Identify which cell holds the provided text, then report its (X, Y) central coordinate. 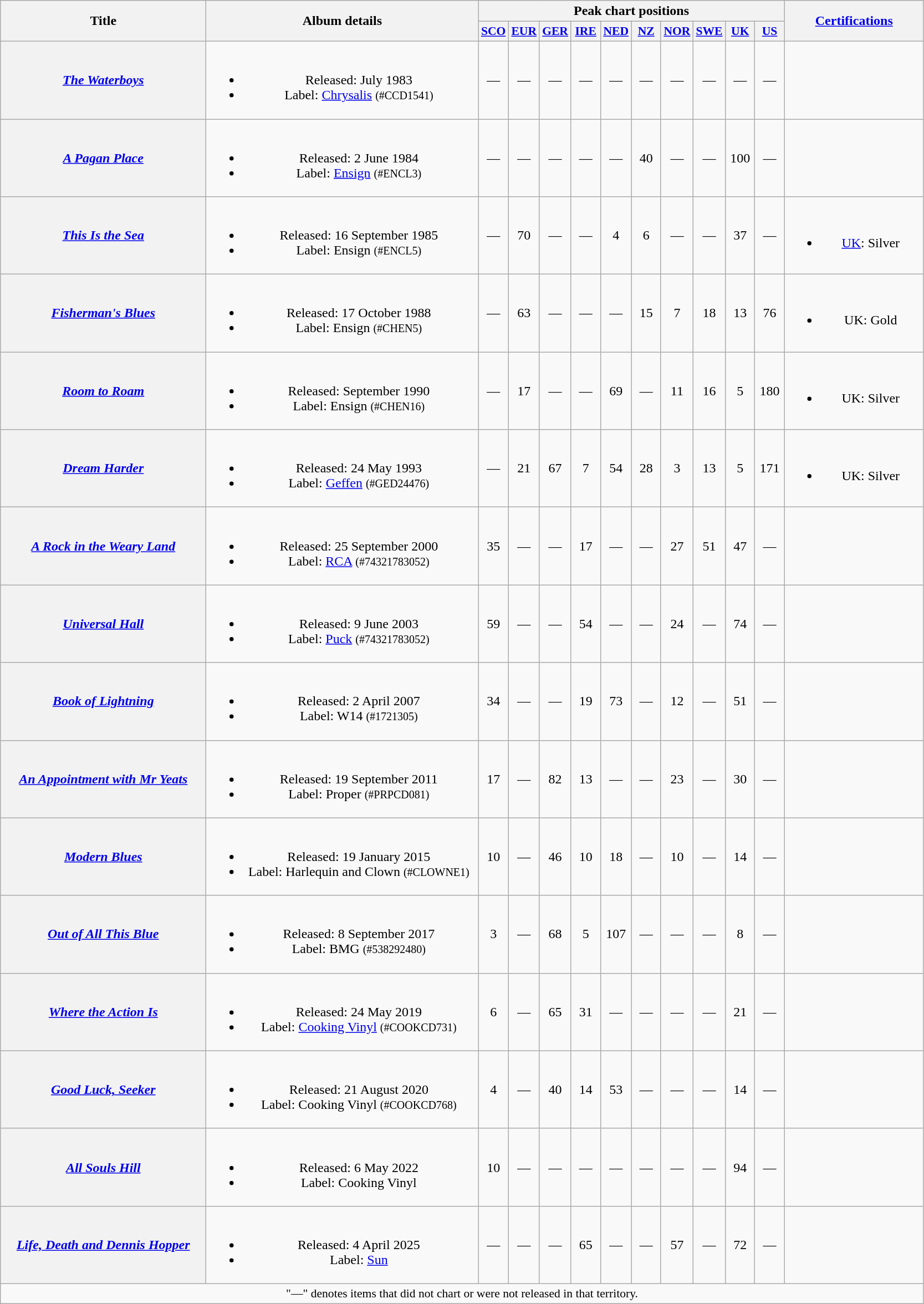
Dream Harder (103, 468)
NOR (677, 32)
Good Luck, Seeker (103, 1089)
Released: 17 October 1988Label: Ensign (#CHEN5) (343, 313)
US (769, 32)
"—" denotes items that did not chart or were not released in that territory. (462, 1293)
59 (493, 624)
NED (616, 32)
Released: 25 September 2000Label: RCA (#74321783052) (343, 546)
15 (646, 313)
Peak chart positions (631, 11)
An Appointment with Mr Yeats (103, 779)
82 (555, 779)
37 (741, 236)
Universal Hall (103, 624)
NZ (646, 32)
This Is the Sea (103, 236)
UK: Gold (854, 313)
Released: 6 May 2022Label: Cooking Vinyl (343, 1167)
12 (677, 701)
8 (741, 934)
Released: September 1990Label: Ensign (#CHEN16) (343, 391)
Released: 19 September 2011Label: Proper (#PRPCD081) (343, 779)
A Pagan Place (103, 157)
Released: 19 January 2015Label: Harlequin and Clown (#CLOWNE1) (343, 857)
19 (585, 701)
The Waterboys (103, 80)
23 (677, 779)
Released: 4 April 2025Label: Sun (343, 1245)
Released: 24 May 2019Label: Cooking Vinyl (#COOKCD731) (343, 1012)
76 (769, 313)
171 (769, 468)
Released: 24 May 1993Label: Geffen (#GED24476) (343, 468)
Out of All This Blue (103, 934)
34 (493, 701)
31 (585, 1012)
Book of Lightning (103, 701)
EUR (524, 32)
46 (555, 857)
180 (769, 391)
28 (646, 468)
53 (616, 1089)
74 (741, 624)
94 (741, 1167)
47 (741, 546)
100 (741, 157)
27 (677, 546)
UK (741, 32)
68 (555, 934)
Certifications (854, 21)
GER (555, 32)
Released: July 1983Label: Chrysalis (#CCD1541) (343, 80)
IRE (585, 32)
11 (677, 391)
Released: 16 September 1985Label: Ensign (#ENCL5) (343, 236)
SWE (709, 32)
Released: 2 June 1984Label: Ensign (#ENCL3) (343, 157)
SCO (493, 32)
Fisherman's Blues (103, 313)
63 (524, 313)
73 (616, 701)
Released: 2 April 2007Label: W14 (#1721305) (343, 701)
Title (103, 21)
Released: 9 June 2003Label: Puck (#74321783052) (343, 624)
70 (524, 236)
Album details (343, 21)
Where the Action Is (103, 1012)
Life, Death and Dennis Hopper (103, 1245)
24 (677, 624)
107 (616, 934)
72 (741, 1245)
67 (555, 468)
35 (493, 546)
Released: 21 August 2020Label: Cooking Vinyl (#COOKCD768) (343, 1089)
All Souls Hill (103, 1167)
30 (741, 779)
A Rock in the Weary Land (103, 546)
69 (616, 391)
57 (677, 1245)
Released: 8 September 2017Label: BMG (#538292480) (343, 934)
16 (709, 391)
Room to Roam (103, 391)
Modern Blues (103, 857)
